Determine the (x, y) coordinate at the center of the cell enclosing the given text.  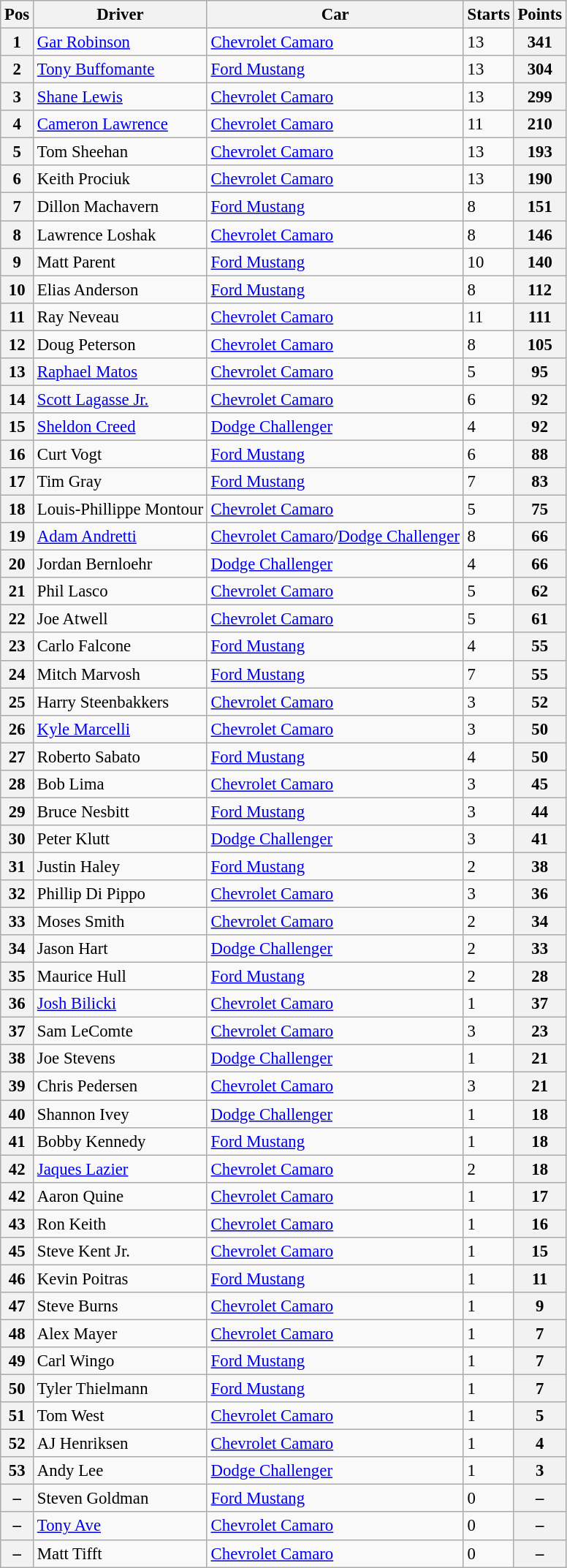
193 (539, 152)
24 (18, 674)
32 (18, 894)
Bruce Nesbitt (121, 811)
40 (18, 1114)
Roberto Sabato (121, 757)
19 (18, 537)
Steve Kent Jr. (121, 1251)
299 (539, 97)
Shannon Ivey (121, 1114)
Ray Neveau (121, 317)
Sheldon Creed (121, 427)
Doug Peterson (121, 344)
31 (18, 866)
111 (539, 317)
Mitch Marvosh (121, 674)
39 (18, 1086)
AJ Henriksen (121, 1444)
Steven Goldman (121, 1499)
210 (539, 124)
140 (539, 262)
Starts (488, 15)
43 (18, 1224)
Moses Smith (121, 922)
Shane Lewis (121, 97)
35 (18, 977)
22 (18, 619)
Bob Lima (121, 784)
Tyler Thielmann (121, 1389)
51 (18, 1416)
Jason Hart (121, 949)
Chris Pedersen (121, 1086)
Cameron Lawrence (121, 124)
Louis-Phillippe Montour (121, 510)
Tom West (121, 1416)
25 (18, 702)
Phil Lasco (121, 591)
Jordan Bernloehr (121, 564)
30 (18, 839)
Keith Prociuk (121, 179)
Driver (121, 15)
Bobby Kennedy (121, 1141)
Jaques Lazier (121, 1169)
Harry Steenbakkers (121, 702)
Tim Gray (121, 482)
341 (539, 42)
Kyle Marcelli (121, 729)
Kevin Poitras (121, 1279)
Tom Sheehan (121, 152)
14 (18, 399)
Elias Anderson (121, 289)
Joe Stevens (121, 1059)
Raphael Matos (121, 372)
26 (18, 729)
95 (539, 372)
146 (539, 235)
61 (539, 619)
29 (18, 811)
Justin Haley (121, 866)
105 (539, 344)
151 (539, 207)
Pos (18, 15)
304 (539, 69)
Aaron Quine (121, 1196)
88 (539, 454)
48 (18, 1333)
20 (18, 564)
Curt Vogt (121, 454)
47 (18, 1306)
Peter Klutt (121, 839)
Matt Parent (121, 262)
Phillip Di Pippo (121, 894)
Andy Lee (121, 1471)
27 (18, 757)
Sam LeComte (121, 1031)
62 (539, 591)
Gar Robinson (121, 42)
53 (18, 1471)
Joe Atwell (121, 619)
Maurice Hull (121, 977)
75 (539, 510)
44 (539, 811)
190 (539, 179)
Ron Keith (121, 1224)
Josh Bilicki (121, 1004)
46 (18, 1279)
Alex Mayer (121, 1333)
Points (539, 15)
Dillon Machavern (121, 207)
Car (335, 15)
Steve Burns (121, 1306)
83 (539, 482)
Tony Buffomante (121, 69)
Scott Lagasse Jr. (121, 399)
12 (18, 344)
Tony Ave (121, 1526)
112 (539, 289)
Adam Andretti (121, 537)
Carl Wingo (121, 1361)
49 (18, 1361)
Carlo Falcone (121, 647)
Matt Tifft (121, 1553)
Lawrence Loshak (121, 235)
Chevrolet Camaro/Dodge Challenger (335, 537)
